Provide the (X, Y) coordinate of the cell's center where the given text is located.  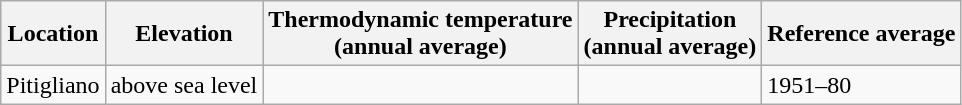
Reference average (862, 34)
Thermodynamic temperature(annual average) (420, 34)
Elevation (184, 34)
Pitigliano (53, 85)
Precipitation(annual average) (670, 34)
Location (53, 34)
above sea level (184, 85)
1951–80 (862, 85)
